Determine the [x, y] coordinate at the center of the cell enclosing the given text.  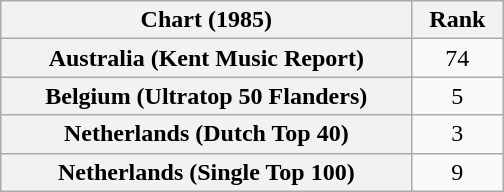
Belgium (Ultratop 50 Flanders) [206, 96]
74 [458, 58]
Netherlands (Single Top 100) [206, 172]
Rank [458, 20]
9 [458, 172]
Chart (1985) [206, 20]
Australia (Kent Music Report) [206, 58]
Netherlands (Dutch Top 40) [206, 134]
5 [458, 96]
3 [458, 134]
